Extract the (X, Y) coordinate from the center of the cell holding the provided text.  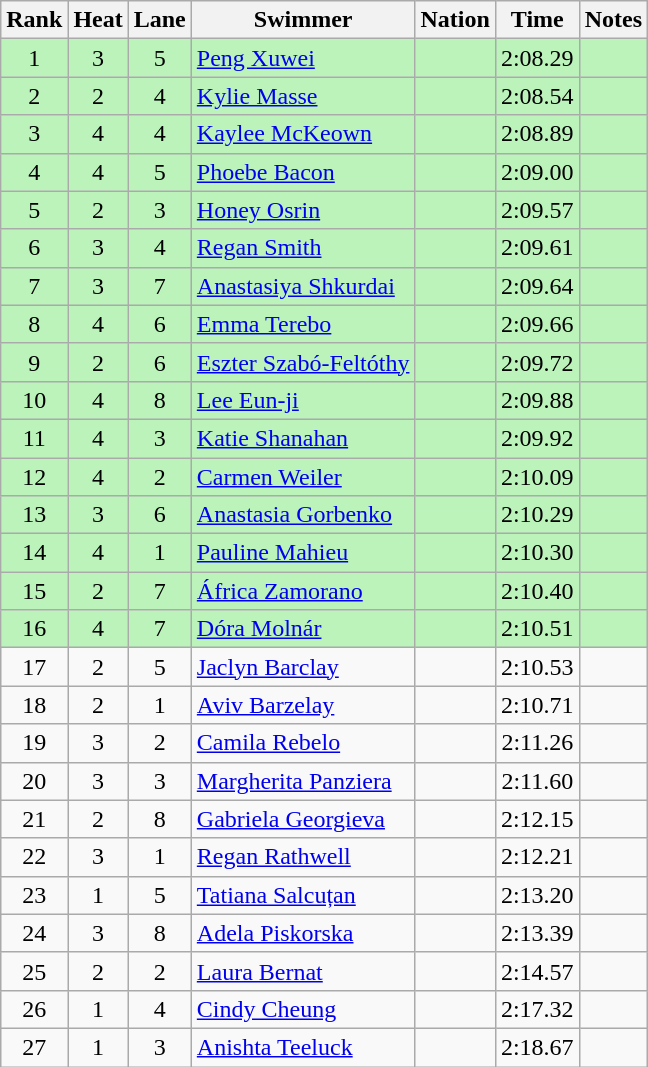
19 (34, 743)
Regan Smith (303, 248)
21 (34, 819)
Katie Shanahan (303, 438)
Regan Rathwell (303, 857)
22 (34, 857)
2:09.61 (537, 248)
2:12.15 (537, 819)
2:08.89 (537, 134)
2:09.66 (537, 324)
2:18.67 (537, 1047)
2:08.54 (537, 96)
Peng Xuwei (303, 58)
Gabriela Georgieva (303, 819)
Kaylee McKeown (303, 134)
11 (34, 438)
Aviv Barzelay (303, 705)
Time (537, 20)
2:10.53 (537, 667)
Jaclyn Barclay (303, 667)
2:10.09 (537, 477)
Nation (455, 20)
2:13.20 (537, 895)
2:09.64 (537, 286)
2:09.00 (537, 172)
Laura Bernat (303, 971)
2:14.57 (537, 971)
26 (34, 1009)
Lee Eun-ji (303, 400)
23 (34, 895)
24 (34, 933)
Cindy Cheung (303, 1009)
Eszter Szabó-Feltóthy (303, 362)
17 (34, 667)
2:09.57 (537, 210)
Notes (613, 20)
Anastasia Gorbenko (303, 515)
Tatiana Salcuțan (303, 895)
2:08.29 (537, 58)
Rank (34, 20)
27 (34, 1047)
2:12.21 (537, 857)
2:11.60 (537, 781)
2:10.29 (537, 515)
Kylie Masse (303, 96)
16 (34, 629)
Anishta Teeluck (303, 1047)
Swimmer (303, 20)
2:13.39 (537, 933)
Dóra Molnár (303, 629)
13 (34, 515)
Honey Osrin (303, 210)
9 (34, 362)
2:10.30 (537, 553)
Carmen Weiler (303, 477)
Phoebe Bacon (303, 172)
Camila Rebelo (303, 743)
África Zamorano (303, 591)
Anastasiya Shkurdai (303, 286)
2:09.92 (537, 438)
Adela Piskorska (303, 933)
2:09.88 (537, 400)
10 (34, 400)
Heat (98, 20)
14 (34, 553)
20 (34, 781)
18 (34, 705)
Margherita Panziera (303, 781)
2:17.32 (537, 1009)
2:10.40 (537, 591)
25 (34, 971)
Emma Terebo (303, 324)
2:09.72 (537, 362)
2:10.51 (537, 629)
2:11.26 (537, 743)
12 (34, 477)
15 (34, 591)
Lane (160, 20)
Pauline Mahieu (303, 553)
2:10.71 (537, 705)
